Identify which cell holds the provided text, then report its (x, y) central coordinate. 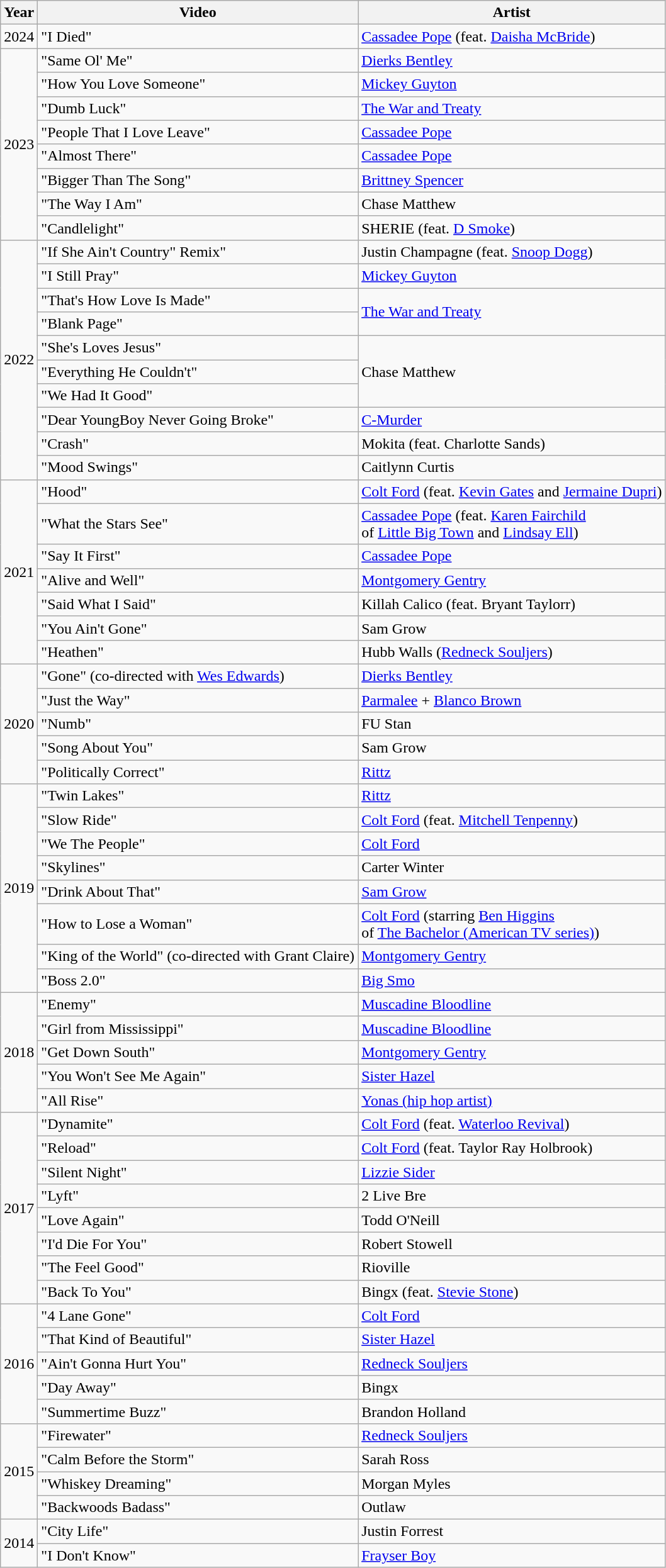
Carter Winter (512, 868)
Hubb Walls (Redneck Souljers) (512, 652)
"You Won't See Me Again" (198, 1076)
"I Died" (198, 36)
Frayser Boy (512, 1555)
Yonas (hip hop artist) (512, 1100)
2 Live Bre (512, 1196)
Morgan Myles (512, 1483)
"Whiskey Dreaming" (198, 1483)
"She's Loves Jesus" (198, 348)
2021 (19, 571)
"Back To You" (198, 1292)
2015 (19, 1471)
Bingx (512, 1387)
Colt Ford (feat. Mitchell Tenpenny) (512, 820)
"Firewater" (198, 1435)
Brandon Holland (512, 1411)
Cassadee Pope (feat. Daisha McBride) (512, 36)
Caitlynn Curtis (512, 468)
Brittney Spencer (512, 180)
"Almost There" (198, 156)
"What the Stars See" (198, 524)
"Crash" (198, 444)
"People That I Love Leave" (198, 132)
"Silent Night" (198, 1172)
"Mood Swings" (198, 468)
"Twin Lakes" (198, 796)
"Everything He Couldn't" (198, 372)
"The Feel Good" (198, 1268)
"That's How Love Is Made" (198, 300)
Mokita (feat. Charlotte Sands) (512, 444)
"4 Lane Gone" (198, 1316)
"Love Again" (198, 1220)
"Politically Correct" (198, 772)
"Song About You" (198, 748)
FU Stan (512, 724)
Sarah Ross (512, 1459)
"If She Ain't Country" Remix" (198, 252)
2018 (19, 1052)
Year (19, 13)
Colt Ford (feat. Taylor Ray Holbrook) (512, 1148)
"King of the World" (co-directed with Grant Claire) (198, 956)
"Drink About That" (198, 892)
Justin Champagne (feat. Snoop Dogg) (512, 252)
Killah Calico (feat. Bryant Taylorr) (512, 604)
"Ain't Gonna Hurt You" (198, 1364)
"Bigger Than The Song" (198, 180)
2023 (19, 144)
"Lyft" (198, 1196)
"Dynamite" (198, 1124)
Colt Ford (starring Ben Higginsof The Bachelor (American TV series)) (512, 924)
"Summertime Buzz" (198, 1411)
"How to Lose a Woman" (198, 924)
"Reload" (198, 1148)
"I'd Die For You" (198, 1244)
2017 (19, 1208)
2024 (19, 36)
2019 (19, 888)
"City Life" (198, 1532)
"Calm Before the Storm" (198, 1459)
"Gone" (co-directed with Wes Edwards) (198, 676)
2014 (19, 1543)
"Heathen" (198, 652)
Rioville (512, 1268)
"Said What I Said" (198, 604)
"Get Down South" (198, 1052)
"You Ain't Gone" (198, 628)
"The Way I Am" (198, 204)
Lizzie Sider (512, 1172)
"Boss 2.0" (198, 980)
"Alive and Well" (198, 580)
"Candlelight" (198, 228)
"We The People" (198, 844)
"Blank Page" (198, 324)
"All Rise" (198, 1100)
"Girl from Mississippi" (198, 1028)
"Numb" (198, 724)
Big Smo (512, 980)
2016 (19, 1364)
Colt Ford (feat. Kevin Gates and Jermaine Dupri) (512, 491)
"Day Away" (198, 1387)
"I Don't Know" (198, 1555)
2020 (19, 724)
Artist (512, 13)
Video (198, 13)
Outlaw (512, 1508)
"Dear YoungBoy Never Going Broke" (198, 420)
Colt Ford (feat. Waterloo Revival) (512, 1124)
"I Still Pray" (198, 276)
2022 (19, 360)
"Just the Way" (198, 700)
C-Murder (512, 420)
"Skylines" (198, 868)
Todd O'Neill (512, 1220)
"Say It First" (198, 556)
"Enemy" (198, 1004)
Cassadee Pope (feat. Karen Fairchildof Little Big Town and Lindsay Ell) (512, 524)
"Backwoods Badass" (198, 1508)
"That Kind of Beautiful" (198, 1340)
"How You Love Someone" (198, 84)
Parmalee + Blanco Brown (512, 700)
"Hood" (198, 491)
"We Had It Good" (198, 396)
"Dumb Luck" (198, 108)
"Slow Ride" (198, 820)
Justin Forrest (512, 1532)
Robert Stowell (512, 1244)
Bingx (feat. Stevie Stone) (512, 1292)
SHERIE (feat. D Smoke) (512, 228)
"Same Ol' Me" (198, 60)
